Scan for the cell matching the given text and deliver its [x, y] coordinate at center. 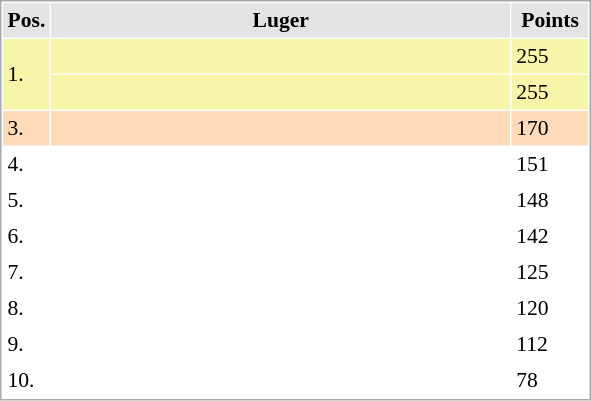
7. [26, 272]
120 [550, 308]
1. [26, 74]
142 [550, 236]
8. [26, 308]
112 [550, 344]
125 [550, 272]
3. [26, 128]
5. [26, 200]
10. [26, 380]
Pos. [26, 20]
78 [550, 380]
9. [26, 344]
170 [550, 128]
Points [550, 20]
4. [26, 164]
Luger [280, 20]
151 [550, 164]
6. [26, 236]
148 [550, 200]
